For the text-containing cell, return its midpoint in [X, Y] coordinate format. 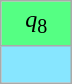
q8 [36, 23]
